Determine the (X, Y) coordinate at the center of the cell enclosing the given text.  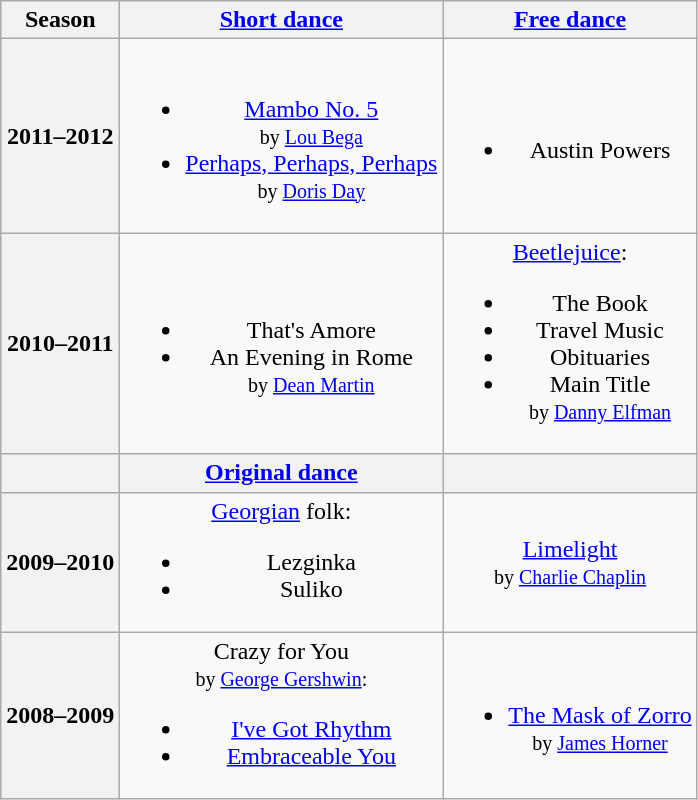
Crazy for You by George Gershwin: I've Got RhythmEmbraceable You (282, 716)
2010–2011 (60, 344)
Georgian folk:LezginkaSuliko (282, 562)
That's AmoreAn Evening in Rome by Dean Martin (282, 344)
2008–2009 (60, 716)
2009–2010 (60, 562)
Mambo No. 5 by Lou Bega Perhaps, Perhaps, Perhaps by Doris Day (282, 136)
Austin Powers (570, 136)
2011–2012 (60, 136)
Free dance (570, 20)
Beetlejuice:The BookTravel MusicObituariesMain Title by Danny Elfman (570, 344)
Original dance (282, 473)
The Mask of Zorro by James Horner (570, 716)
Limelight by Charlie Chaplin (570, 562)
Short dance (282, 20)
Season (60, 20)
